Identify which cell holds the provided text, then report its [x, y] central coordinate. 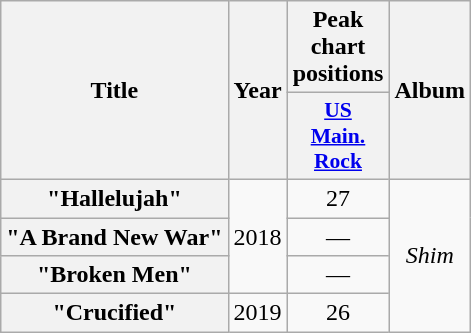
"Hallelujah" [114, 198]
"Crucified" [114, 313]
Album [430, 90]
Shim [430, 255]
27 [338, 198]
USMain.Rock [338, 136]
Title [114, 90]
Peak chart positions [338, 47]
"Broken Men" [114, 275]
2019 [258, 313]
Year [258, 90]
2018 [258, 236]
"A Brand New War" [114, 237]
26 [338, 313]
